Pinpoint the cell where the given text exists, returning its (X, Y) midpoint coordinate. 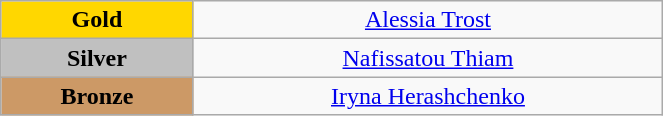
Bronze (97, 96)
Alessia Trost (428, 20)
Silver (97, 58)
Iryna Herashchenko (428, 96)
Nafissatou Thiam (428, 58)
Gold (97, 20)
